Locate the cell with the specified text and output its [x, y] center coordinate. 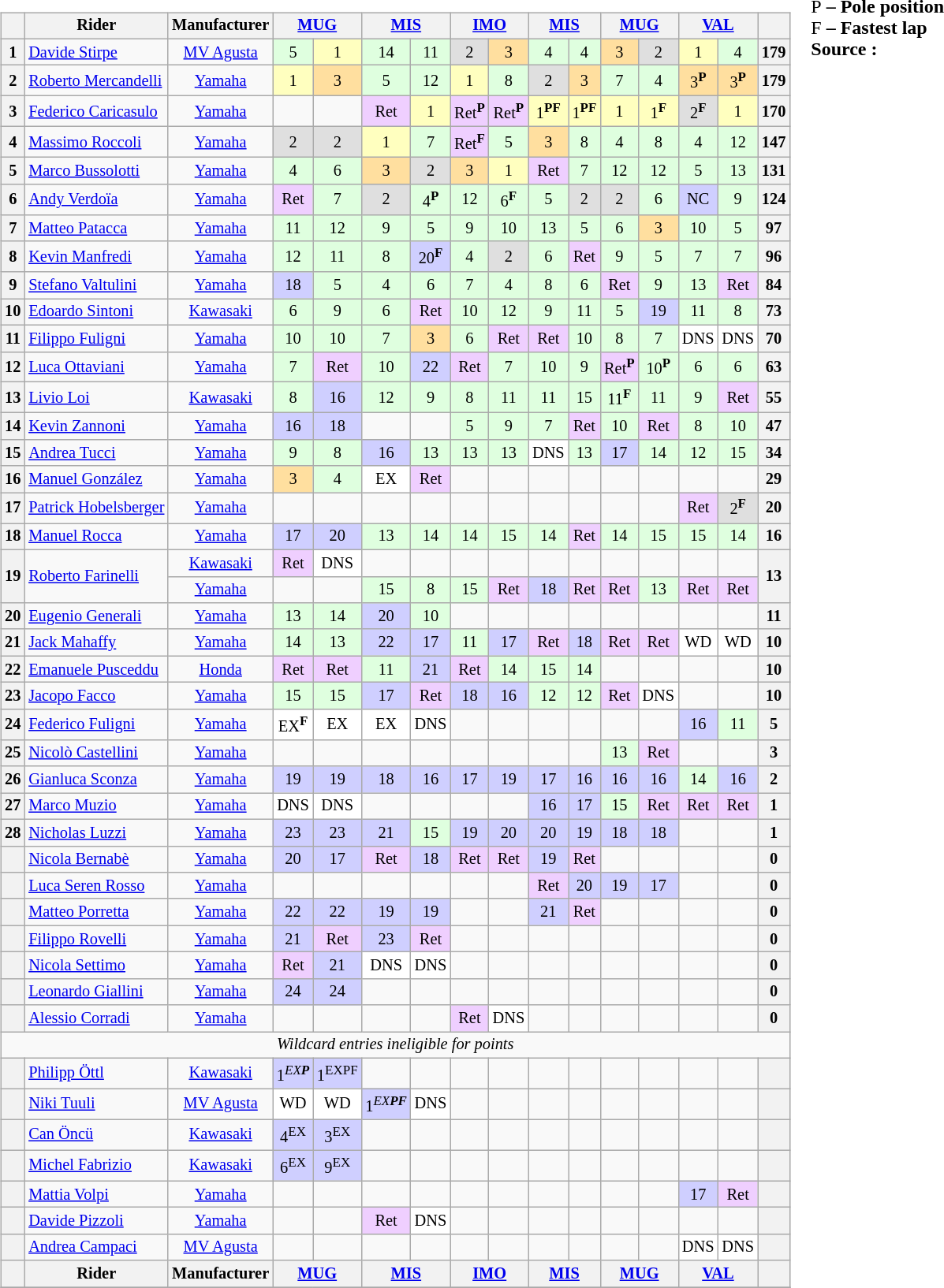
Massimo Roccoli [96, 142]
Nicolò Castellini [96, 753]
Davide Stirpe [96, 52]
97 [774, 228]
Roberto Farinelli [96, 575]
4P [431, 199]
Kevin Manfredi [96, 257]
Nicola Settimo [96, 966]
Marco Muzio [96, 806]
RetF [469, 142]
Davide Pizzoli [96, 1221]
Luca Seren Rosso [96, 886]
1F [659, 112]
9EX [338, 1165]
Livio Loi [96, 397]
Federico Fuligni [96, 724]
Mattia Volpi [96, 1194]
55 [774, 397]
73 [774, 312]
6EX [293, 1165]
Luca Ottaviani [96, 367]
4EX [293, 1135]
Alessio Corradi [96, 1018]
Niki Tuuli [96, 1104]
Stefano Valtulini [96, 285]
34 [774, 453]
70 [774, 338]
20F [431, 257]
Kevin Zannoni [96, 426]
Nicholas Luzzi [96, 832]
47 [774, 426]
147 [774, 142]
124 [774, 199]
96 [774, 257]
26 [13, 780]
Andrea Tucci [96, 453]
Nicola Bernabè [96, 859]
Emanuele Pusceddu [96, 669]
29 [774, 479]
Leonardo Giallini [96, 992]
27 [13, 806]
10P [659, 367]
25 [13, 753]
11F [619, 397]
Roberto Mercandelli [96, 80]
Philipp Öttl [96, 1074]
Honda [221, 669]
Michel Fabrizio [96, 1165]
Can Öncü [96, 1135]
Filippo Fuligni [96, 338]
28 [13, 832]
Patrick Hobelsberger [96, 508]
170 [774, 112]
Manuel González [96, 479]
Matteo Porretta [96, 912]
Federico Caricasulo [96, 112]
Marco Bussolotti [96, 171]
Eugenio Generali [96, 616]
Gianluca Sconza [96, 780]
Filippo Rovelli [96, 939]
Wildcard entries ineligible for points [395, 1045]
NC [698, 199]
63 [774, 367]
3EX [338, 1135]
84 [774, 285]
Jack Mahaffy [96, 642]
Jacopo Facco [96, 696]
EXF [293, 724]
Andrea Campaci [96, 1247]
Edoardo Sintoni [96, 312]
131 [774, 171]
1EXP [293, 1074]
Matteo Patacca [96, 228]
Manuel Rocca [96, 537]
6F [509, 199]
Andy Verdoïa [96, 199]
